Extract the [x, y] coordinate from the center of the cell holding the provided text.  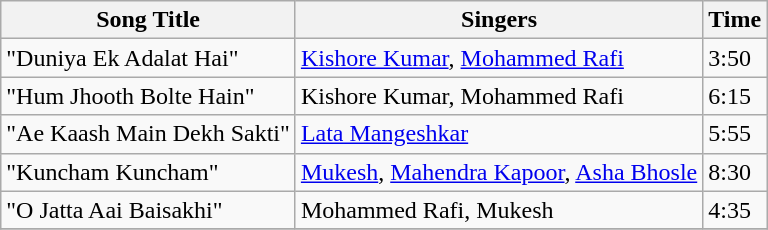
Mohammed Rafi, Mukesh [498, 210]
"O Jatta Aai Baisakhi" [148, 210]
5:55 [735, 134]
Song Title [148, 20]
"Ae Kaash Main Dekh Sakti" [148, 134]
3:50 [735, 58]
6:15 [735, 96]
"Hum Jhooth Bolte Hain" [148, 96]
"Duniya Ek Adalat Hai" [148, 58]
Time [735, 20]
8:30 [735, 172]
"Kuncham Kuncham" [148, 172]
Mukesh, Mahendra Kapoor, Asha Bhosle [498, 172]
4:35 [735, 210]
Singers [498, 20]
Lata Mangeshkar [498, 134]
